Return the [X, Y] coordinate for the center point of the cell that contains the specified text.  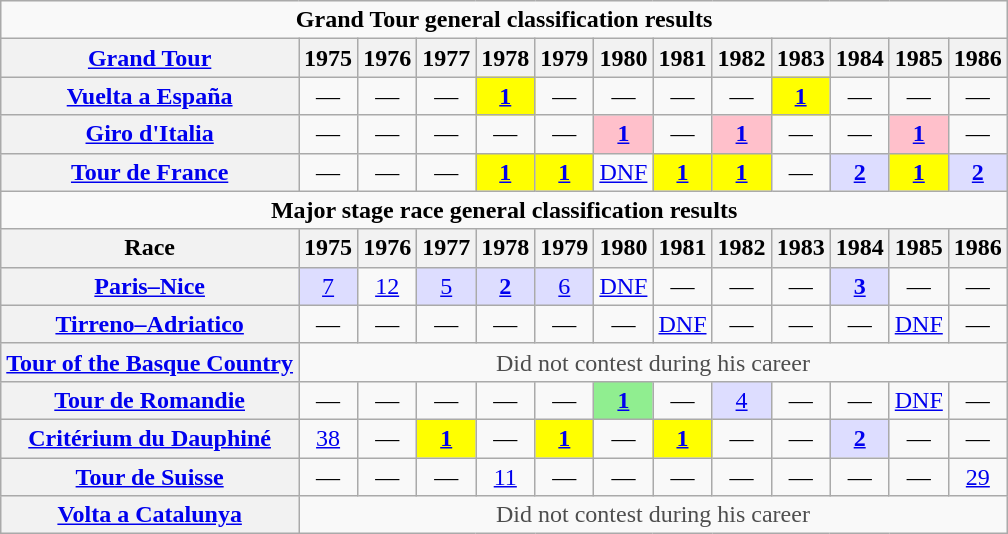
Tour de Romandie [150, 400]
4 [742, 400]
7 [328, 286]
12 [388, 286]
11 [506, 477]
Critérium du Dauphiné [150, 438]
Tour of the Basque Country [150, 362]
Volta a Catalunya [150, 515]
Tour de Suisse [150, 477]
Grand Tour general classification results [504, 20]
Vuelta a España [150, 96]
5 [446, 286]
6 [564, 286]
Tirreno–Adriatico [150, 324]
Grand Tour [150, 58]
Tour de France [150, 172]
29 [978, 477]
Giro d'Italia [150, 134]
Race [150, 248]
38 [328, 438]
3 [860, 286]
Paris–Nice [150, 286]
Major stage race general classification results [504, 210]
